Return the (X, Y) coordinate for the center point of the cell that contains the specified text.  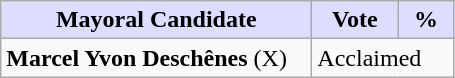
Vote (355, 20)
Marcel Yvon Deschênes (X) (156, 58)
Mayoral Candidate (156, 20)
Acclaimed (383, 58)
% (426, 20)
